Pinpoint the cell where the given text exists, returning its [x, y] midpoint coordinate. 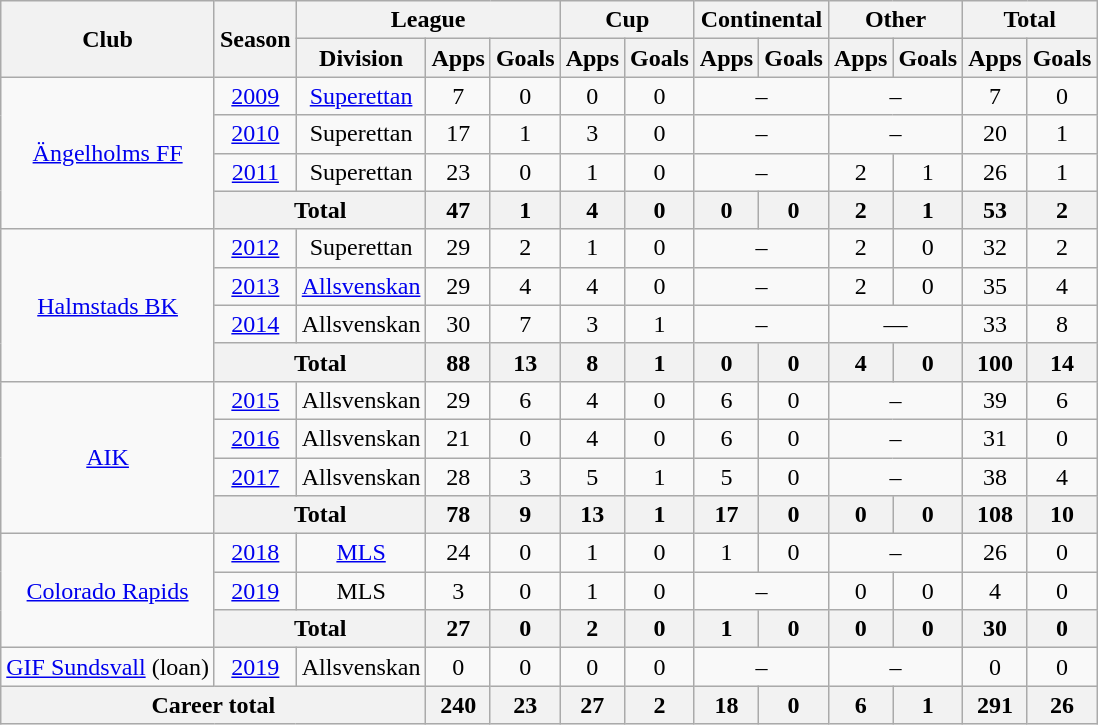
2015 [255, 400]
Career total [214, 705]
14 [1062, 362]
78 [458, 515]
20 [995, 134]
31 [995, 438]
39 [995, 400]
291 [995, 705]
38 [995, 477]
Club [108, 39]
Halmstads BK [108, 305]
2013 [255, 286]
47 [458, 210]
28 [458, 477]
2017 [255, 477]
League [428, 20]
2014 [255, 324]
Division [361, 58]
2018 [255, 553]
Cup [627, 20]
— [895, 324]
32 [995, 248]
18 [726, 705]
240 [458, 705]
21 [458, 438]
100 [995, 362]
108 [995, 515]
Season [255, 39]
2016 [255, 438]
88 [458, 362]
35 [995, 286]
2012 [255, 248]
Continental [761, 20]
24 [458, 553]
Colorado Rapids [108, 591]
9 [525, 515]
Other [895, 20]
53 [995, 210]
2011 [255, 172]
AIK [108, 457]
GIF Sundsvall (loan) [108, 667]
33 [995, 324]
10 [1062, 515]
2009 [255, 96]
Ängelholms FF [108, 153]
2010 [255, 134]
